Output the (X, Y) coordinate of the center of the cell containing the given text.  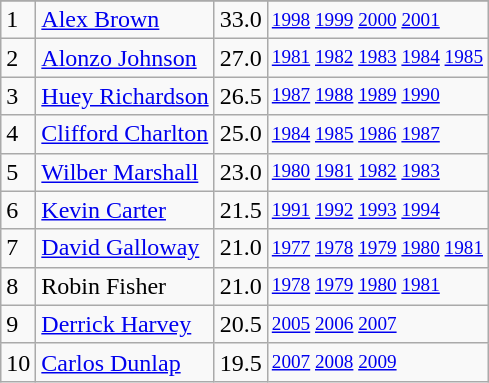
2007 2008 2009 (377, 362)
25.0 (240, 134)
David Galloway (125, 248)
2005 2006 2007 (377, 324)
27.0 (240, 58)
5 (18, 172)
19.5 (240, 362)
Robin Fisher (125, 286)
Wilber Marshall (125, 172)
Clifford Charlton (125, 134)
1980 1981 1982 1983 (377, 172)
9 (18, 324)
3 (18, 96)
1987 1988 1989 1990 (377, 96)
33.0 (240, 20)
1 (18, 20)
23.0 (240, 172)
21.5 (240, 210)
8 (18, 286)
1991 1992 1993 1994 (377, 210)
1978 1979 1980 1981 (377, 286)
4 (18, 134)
Kevin Carter (125, 210)
Alex Brown (125, 20)
1981 1982 1983 1984 1985 (377, 58)
20.5 (240, 324)
26.5 (240, 96)
7 (18, 248)
6 (18, 210)
Huey Richardson (125, 96)
Carlos Dunlap (125, 362)
1998 1999 2000 2001 (377, 20)
1977 1978 1979 1980 1981 (377, 248)
Derrick Harvey (125, 324)
1984 1985 1986 1987 (377, 134)
Alonzo Johnson (125, 58)
2 (18, 58)
10 (18, 362)
